Detect which cell encompasses the target text, then output its (x, y) center coordinate. 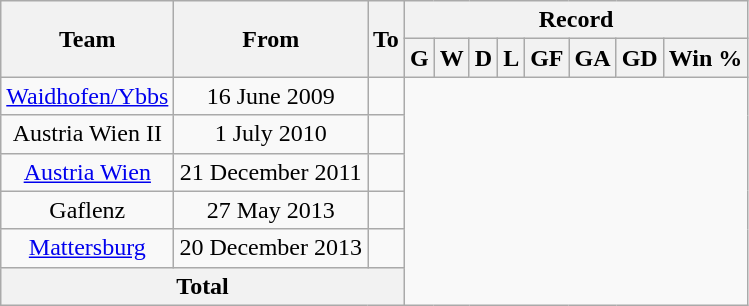
Mattersburg (88, 248)
27 May 2013 (271, 210)
GD (640, 58)
Gaflenz (88, 210)
From (271, 39)
Win % (706, 58)
Austria Wien (88, 172)
20 December 2013 (271, 248)
Austria Wien II (88, 134)
W (452, 58)
G (419, 58)
1 July 2010 (271, 134)
GF (547, 58)
Waidhofen/Ybbs (88, 96)
GA (592, 58)
L (512, 58)
To (386, 39)
21 December 2011 (271, 172)
Total (203, 286)
16 June 2009 (271, 96)
Team (88, 39)
D (483, 58)
Record (576, 20)
